Find where the given text appears and provide that cell's center as (X, Y) coordinate. 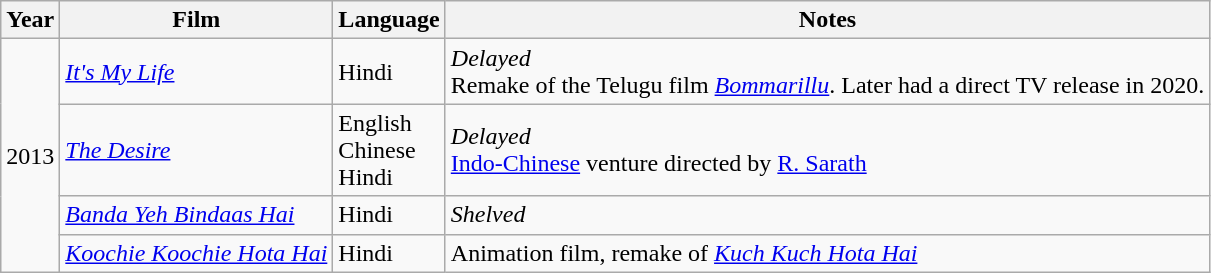
Notes (828, 20)
2013 (30, 156)
Language (389, 20)
Shelved (828, 215)
DelayedRemake of the Telugu film Bommarillu. Later had a direct TV release in 2020. (828, 72)
The Desire (196, 150)
Year (30, 20)
Film (196, 20)
Koochie Koochie Hota Hai (196, 253)
EnglishChineseHindi (389, 150)
Animation film, remake of Kuch Kuch Hota Hai (828, 253)
It's My Life (196, 72)
Banda Yeh Bindaas Hai (196, 215)
DelayedIndo-Chinese venture directed by R. Sarath (828, 150)
